Capture the cell that displays the provided text and extract its [X, Y] central coordinate. 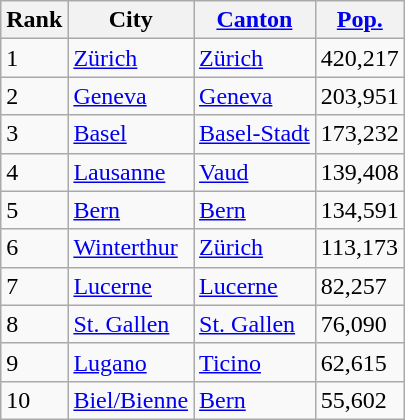
Biel/Bienne [131, 400]
2 [34, 96]
76,090 [360, 324]
173,232 [360, 134]
3 [34, 134]
55,602 [360, 400]
Canton [255, 20]
139,408 [360, 172]
420,217 [360, 58]
9 [34, 362]
7 [34, 286]
Basel-Stadt [255, 134]
82,257 [360, 286]
Basel [131, 134]
Lausanne [131, 172]
Rank [34, 20]
203,951 [360, 96]
Vaud [255, 172]
6 [34, 248]
8 [34, 324]
1 [34, 58]
113,173 [360, 248]
4 [34, 172]
Winterthur [131, 248]
Lugano [131, 362]
Ticino [255, 362]
134,591 [360, 210]
5 [34, 210]
10 [34, 400]
City [131, 20]
Pop. [360, 20]
62,615 [360, 362]
